Capture the cell that displays the provided text and extract its [X, Y] central coordinate. 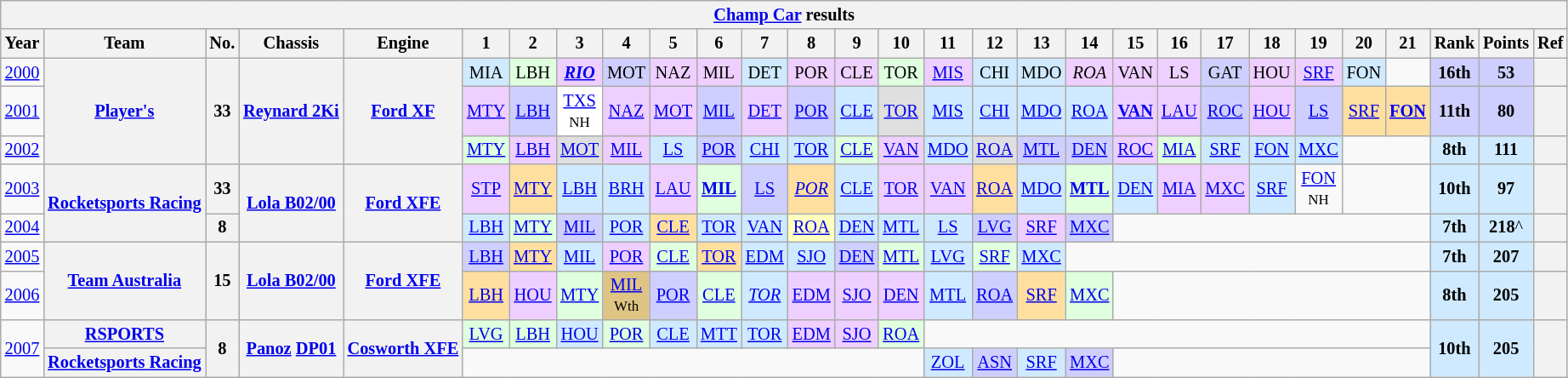
FONNH [1318, 189]
2003 [22, 189]
2000 [22, 72]
10 [901, 43]
3 [580, 43]
GAT [1225, 72]
MTT [719, 334]
BRH [626, 189]
MILWth [626, 295]
18 [1272, 43]
Ref [1550, 43]
Engine [403, 43]
9 [857, 43]
Team [124, 43]
1 [486, 43]
TXSNH [580, 111]
12 [995, 43]
2004 [22, 227]
19 [1318, 43]
207 [1506, 256]
6 [719, 43]
16 [1179, 43]
Chassis [291, 43]
ZOL [947, 363]
13 [1041, 43]
Player's [124, 111]
5 [673, 43]
No. [223, 43]
Champ Car results [784, 14]
RIO [580, 72]
Points [1506, 43]
RSPORTS [124, 334]
16th [1454, 72]
Rank [1454, 43]
53 [1506, 72]
7 [765, 43]
20 [1364, 43]
STP [486, 189]
Cosworth XFE [403, 347]
97 [1506, 189]
11 [947, 43]
Panoz DP01 [291, 347]
80 [1506, 111]
2006 [22, 295]
218^ [1506, 227]
2002 [22, 150]
21 [1408, 43]
2007 [22, 347]
11th [1454, 111]
2001 [22, 111]
111 [1506, 150]
ASN [995, 363]
2005 [22, 256]
Team Australia [124, 281]
2 [532, 43]
Year [22, 43]
Ford XF [403, 111]
Reynard 2Ki [291, 111]
14 [1089, 43]
17 [1225, 43]
4 [626, 43]
